Capture the cell that displays the provided text and extract its (X, Y) central coordinate. 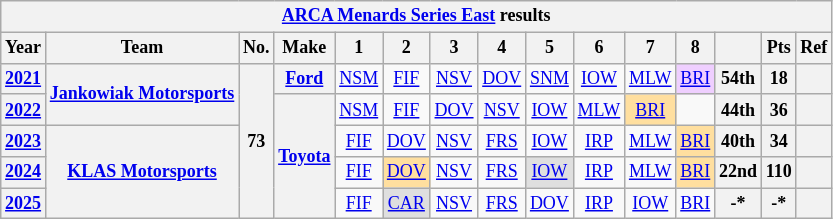
8 (696, 48)
54th (738, 78)
Ref (814, 48)
2023 (24, 140)
Toyota (304, 156)
Year (24, 48)
2022 (24, 110)
2025 (24, 204)
34 (778, 140)
CAR (407, 204)
2021 (24, 78)
Make (304, 48)
36 (778, 110)
1 (359, 48)
5 (550, 48)
2 (407, 48)
ARCA Menards Series East results (416, 16)
Pts (778, 48)
18 (778, 78)
4 (502, 48)
No. (256, 48)
Ford (304, 78)
6 (598, 48)
Team (142, 48)
22nd (738, 172)
44th (738, 110)
40th (738, 140)
Jankowiak Motorsports (142, 94)
SNM (550, 78)
3 (454, 48)
2024 (24, 172)
73 (256, 141)
7 (650, 48)
110 (778, 172)
KLAS Motorsports (142, 172)
